Search for the cell housing the specified text and yield its (x, y) center coordinate. 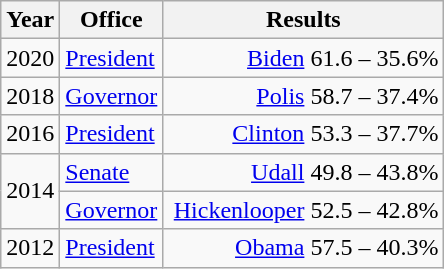
Obama 57.5 – 40.3% (304, 248)
2016 (30, 134)
Clinton 53.3 – 37.7% (304, 134)
Biden 61.6 – 35.6% (304, 58)
Year (30, 20)
2014 (30, 191)
Udall 49.8 – 43.8% (304, 172)
Polis 58.7 – 37.4% (304, 96)
Senate (112, 172)
2018 (30, 96)
Results (304, 20)
2020 (30, 58)
Office (112, 20)
2012 (30, 248)
Hickenlooper 52.5 – 42.8% (304, 210)
